Search for the cell housing the specified text and yield its (x, y) center coordinate. 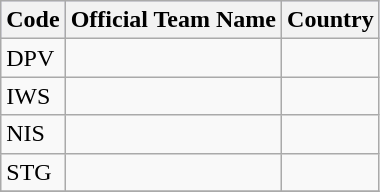
Code (33, 20)
IWS (33, 96)
Official Team Name (173, 20)
Country (331, 20)
NIS (33, 134)
STG (33, 172)
DPV (33, 58)
